For the text-containing cell, return its midpoint in (x, y) coordinate format. 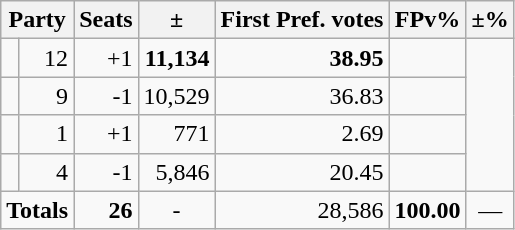
20.45 (302, 172)
- (176, 210)
Totals (38, 210)
FPv% (428, 20)
4 (46, 172)
10,529 (176, 96)
26 (106, 210)
Seats (106, 20)
±% (490, 20)
5,846 (176, 172)
± (176, 20)
Party (38, 20)
1 (46, 134)
100.00 (428, 210)
2.69 (302, 134)
36.83 (302, 96)
— (490, 210)
9 (46, 96)
771 (176, 134)
28,586 (302, 210)
38.95 (302, 58)
12 (46, 58)
First Pref. votes (302, 20)
11,134 (176, 58)
